Provide the [x, y] coordinate of the cell's center where the given text is located.  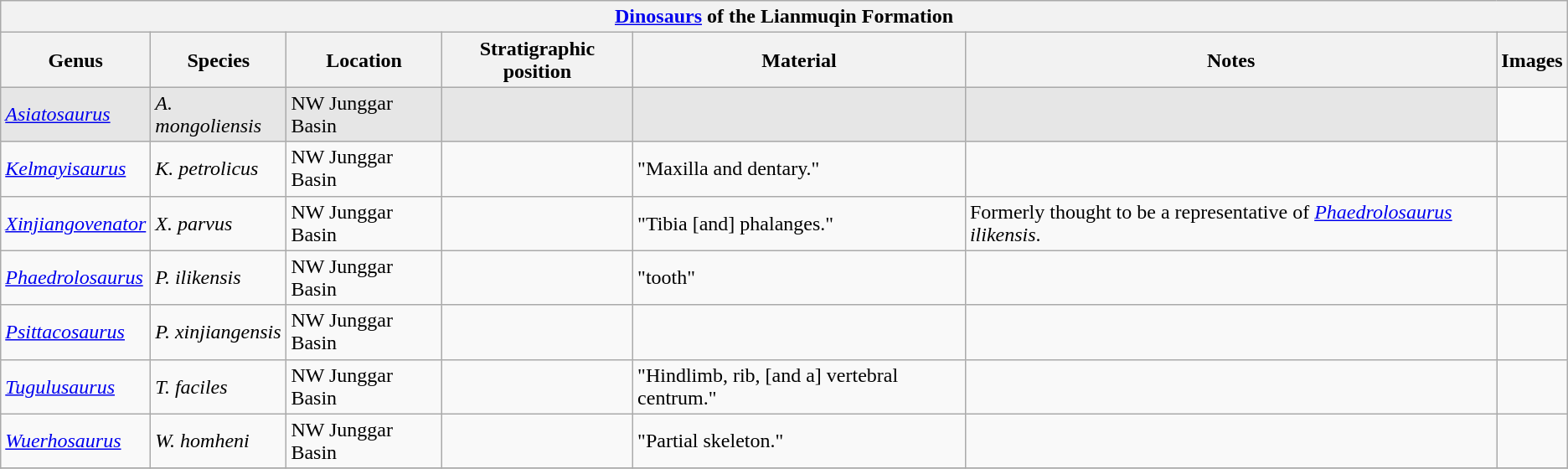
Location [364, 60]
Dinosaurs of the Lianmuqin Formation [784, 17]
Material [799, 60]
Species [219, 60]
Psittacosaurus [75, 332]
Wuerhosaurus [75, 441]
"Tibia [and] phalanges." [799, 223]
P. ilikensis [219, 278]
Asiatosaurus [75, 114]
T. faciles [219, 387]
"Partial skeleton." [799, 441]
P. xinjiangensis [219, 332]
Notes [1230, 60]
Kelmayisaurus [75, 169]
X. parvus [219, 223]
Formerly thought to be a representative of Phaedrolosaurus ilikensis. [1230, 223]
Phaedrolosaurus [75, 278]
Tugulusaurus [75, 387]
"Hindlimb, rib, [and a] vertebral centrum." [799, 387]
Genus [75, 60]
Xinjiangovenator [75, 223]
K. petrolicus [219, 169]
A. mongoliensis [219, 114]
Stratigraphic position [537, 60]
W. homheni [219, 441]
"Maxilla and dentary." [799, 169]
"tooth" [799, 278]
Images [1532, 60]
